Capture the cell that displays the provided text and extract its (x, y) central coordinate. 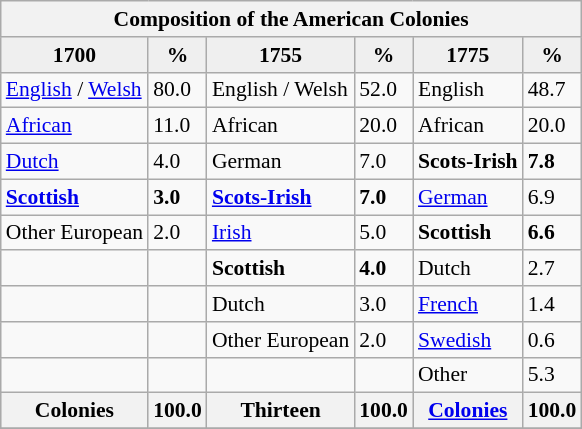
English (468, 90)
Irish (280, 233)
1700 (74, 55)
French (468, 304)
80.0 (178, 90)
1755 (280, 55)
52.0 (384, 90)
5.3 (552, 375)
Thirteen (280, 411)
6.9 (552, 197)
1775 (468, 55)
48.7 (552, 90)
Composition of the American Colonies (292, 19)
0.6 (552, 340)
6.6 (552, 233)
7.8 (552, 162)
1.4 (552, 304)
Swedish (468, 340)
5.0 (384, 233)
2.7 (552, 269)
11.0 (178, 126)
Other (468, 375)
